Scan for the cell matching the given text and deliver its [x, y] coordinate at center. 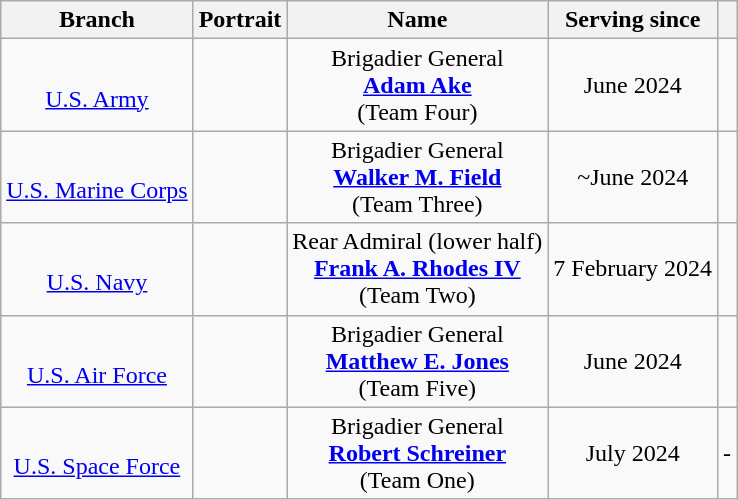
Name [418, 20]
Brigadier GeneralWalker M. Field(Team Three) [418, 177]
U.S. Space Force [97, 453]
Portrait [240, 20]
Branch [97, 20]
U.S. Air Force [97, 361]
~June 2024 [633, 177]
Brigadier GeneralRobert Schreiner(Team One) [418, 453]
- [728, 453]
7 February 2024 [633, 269]
Rear Admiral (lower half)Frank A. Rhodes IV(Team Two) [418, 269]
Brigadier GeneralMatthew E. Jones(Team Five) [418, 361]
Brigadier GeneralAdam Ake(Team Four) [418, 85]
U.S. Marine Corps [97, 177]
July 2024 [633, 453]
U.S. Navy [97, 269]
Serving since [633, 20]
U.S. Army [97, 85]
